Detect which cell encompasses the target text, then output its [x, y] center coordinate. 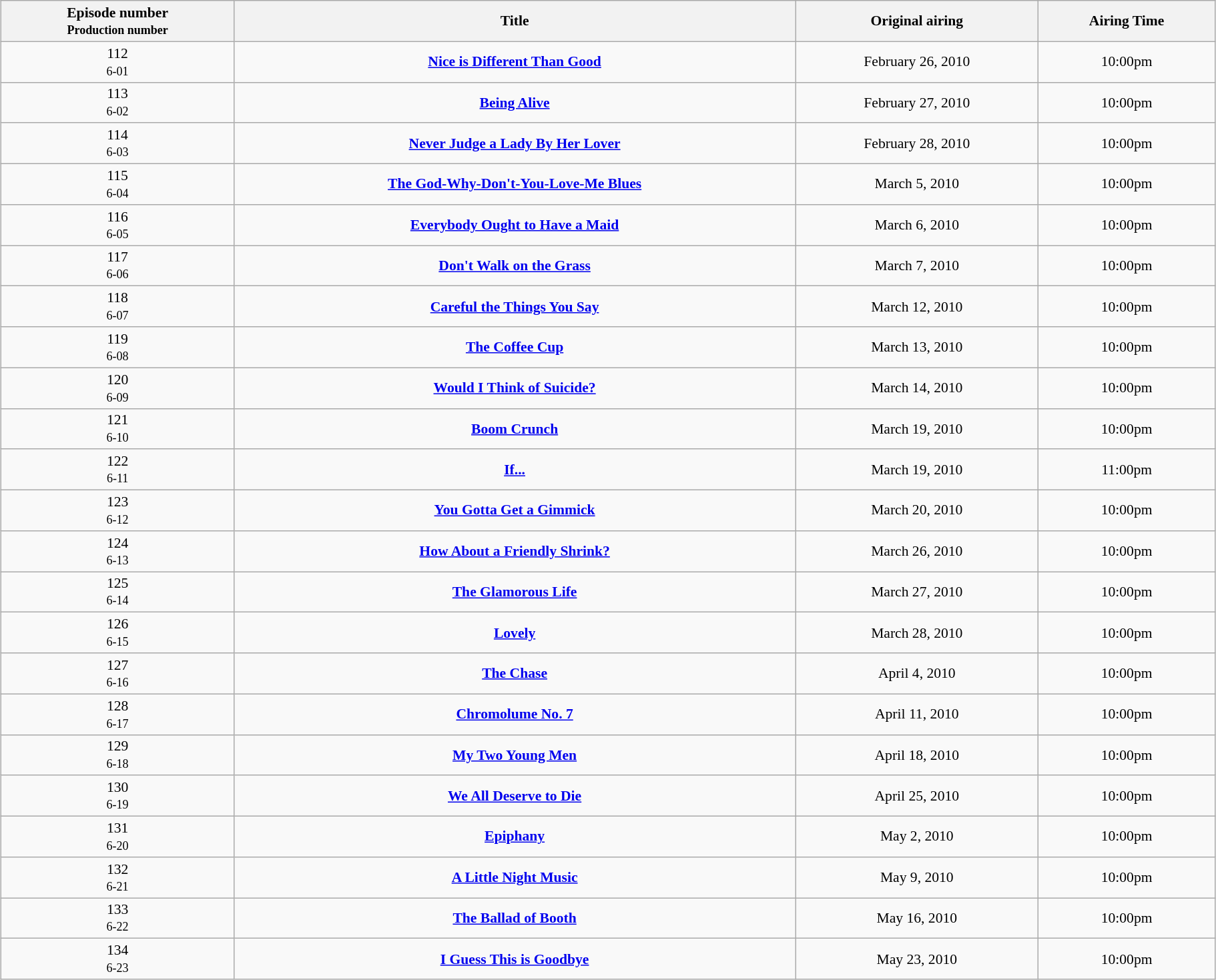
March 13, 2010 [917, 347]
April 11, 2010 [917, 714]
February 28, 2010 [917, 144]
1286-17 [117, 714]
1246-13 [117, 551]
May 9, 2010 [917, 878]
The God-Why-Don't-You-Love-Me Blues [515, 184]
1276-16 [117, 674]
February 26, 2010 [917, 61]
I Guess This is Goodbye [515, 959]
Original airing [917, 21]
1256-14 [117, 592]
April 25, 2010 [917, 797]
March 14, 2010 [917, 388]
My Two Young Men [515, 755]
1306-19 [117, 797]
1206-09 [117, 388]
11:00pm [1127, 470]
If... [515, 470]
March 12, 2010 [917, 307]
1266-15 [117, 632]
1316-20 [117, 837]
1296-18 [117, 755]
1126-01 [117, 61]
May 16, 2010 [917, 918]
Chromolume No. 7 [515, 714]
April 4, 2010 [917, 674]
1166-05 [117, 225]
You Gotta Get a Gimmick [515, 511]
May 2, 2010 [917, 837]
Airing Time [1127, 21]
Epiphany [515, 837]
The Glamorous Life [515, 592]
1326-21 [117, 878]
Everybody Ought to Have a Maid [515, 225]
May 23, 2010 [917, 959]
Being Alive [515, 103]
1196-08 [117, 347]
1136-02 [117, 103]
1346-23 [117, 959]
1236-12 [117, 511]
Lovely [515, 632]
The Chase [515, 674]
March 27, 2010 [917, 592]
1146-03 [117, 144]
How About a Friendly Shrink? [515, 551]
1186-07 [117, 307]
February 27, 2010 [917, 103]
Don't Walk on the Grass [515, 266]
The Coffee Cup [515, 347]
The Ballad of Booth [515, 918]
Never Judge a Lady By Her Lover [515, 144]
March 5, 2010 [917, 184]
1156-04 [117, 184]
1336-22 [117, 918]
March 28, 2010 [917, 632]
Episode numberProduction number [117, 21]
March 6, 2010 [917, 225]
1226-11 [117, 470]
Careful the Things You Say [515, 307]
Nice is Different Than Good [515, 61]
We All Deserve to Die [515, 797]
Would I Think of Suicide? [515, 388]
March 20, 2010 [917, 511]
1216-10 [117, 428]
1176-06 [117, 266]
March 26, 2010 [917, 551]
April 18, 2010 [917, 755]
Boom Crunch [515, 428]
Title [515, 21]
A Little Night Music [515, 878]
March 7, 2010 [917, 266]
